Return [x, y] of the center of cell containing provided text 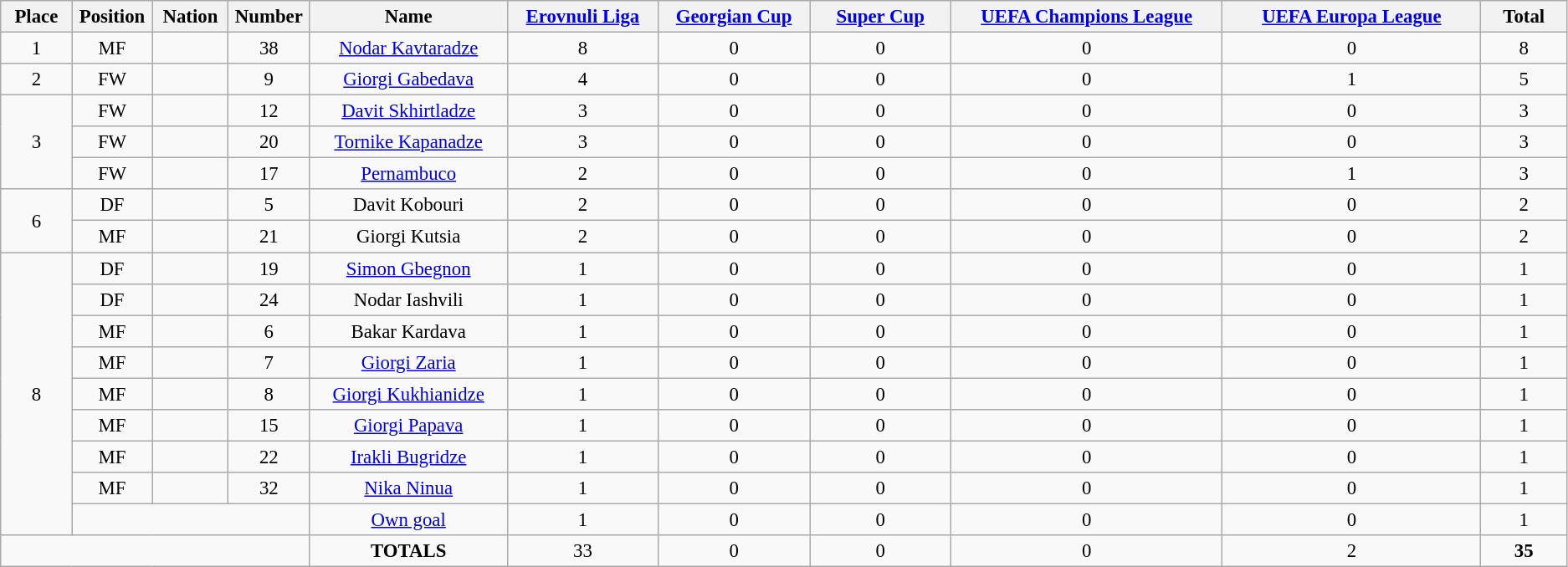
Giorgi Papava [408, 426]
TOTALS [408, 551]
9 [269, 79]
Name [408, 17]
Super Cup [880, 17]
Erovnuli Liga [583, 17]
4 [583, 79]
Giorgi Zaria [408, 362]
7 [269, 362]
32 [269, 488]
Tornike Kapanadze [408, 142]
38 [269, 49]
19 [269, 268]
21 [269, 237]
Pernambuco [408, 174]
Nodar Iashvili [408, 299]
Nika Ninua [408, 488]
33 [583, 551]
Place [37, 17]
Giorgi Gabedava [408, 79]
Giorgi Kukhianidze [408, 394]
24 [269, 299]
Own goal [408, 519]
Davit Kobouri [408, 205]
Georgian Cup [734, 17]
17 [269, 174]
Irakli Bugridze [408, 457]
Bakar Kardava [408, 331]
Davit Skhirtladze [408, 111]
Simon Gbegnon [408, 268]
Total [1524, 17]
Position [112, 17]
12 [269, 111]
UEFA Europa League [1352, 17]
Nodar Kavtaradze [408, 49]
Nation [191, 17]
15 [269, 426]
20 [269, 142]
Giorgi Kutsia [408, 237]
22 [269, 457]
35 [1524, 551]
Number [269, 17]
UEFA Champions League [1086, 17]
